From the cell containing the given text, extract its center point as [X, Y] coordinate. 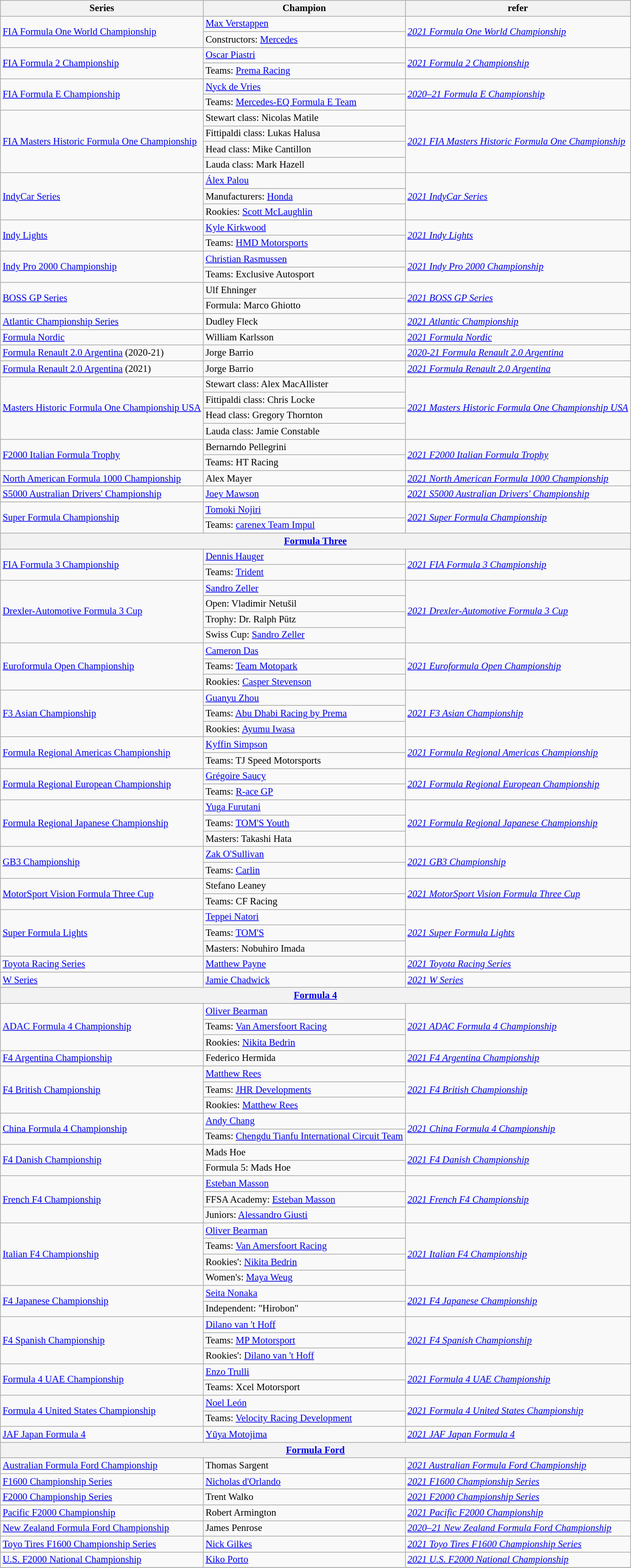
2021 MotorSport Vision Formula Three Cup [518, 894]
Formula Ford [315, 1450]
Dennis Hauger [304, 557]
FIA Formula 3 Championship [102, 564]
2021 Formula Regional Americas Championship [518, 753]
Oscar Piastri [304, 55]
2021 Formula 4 UAE Championship [518, 1380]
Formula 4 United States Championship [102, 1411]
Teams: MP Motorsport [304, 1340]
BOSS GP Series [102, 298]
2021 F4 Japanese Championship [518, 1301]
Sandro Zeller [304, 588]
2021 Formula Renault 2.0 Argentina [518, 369]
2021 Formula 2 Championship [518, 63]
Stewart class: Nicolas Matile [304, 118]
Atlantic Championship Series [102, 322]
F3 Asian Championship [102, 714]
Manufacturers: Honda [304, 196]
Formula Nordic [102, 337]
Yūya Motojima [304, 1434]
Kyffin Simpson [304, 745]
Masters: Takashi Hata [304, 839]
Open: Vladimir Netušil [304, 604]
Jamie Chadwick [304, 980]
Teams: Team Motopark [304, 666]
Teams: Velocity Racing Development [304, 1419]
Tomoki Nojiri [304, 510]
MotorSport Vision Formula Three Cup [102, 894]
Teams: carenex Team Impul [304, 526]
2021 North American Formula 1000 Championship [518, 478]
2021 BOSS GP Series [518, 298]
2021 GB3 Championship [518, 862]
refer [518, 8]
F4 Spanish Championship [102, 1341]
Enzo Trulli [304, 1372]
2021 Pacific F2000 Championship [518, 1513]
2021 F3 Asian Championship [518, 714]
Indy Pro 2000 Championship [102, 267]
Teams: Trident [304, 572]
Formula Regional Japanese Championship [102, 823]
Champion [304, 8]
2021 French F4 Championship [518, 1199]
Yuga Furutani [304, 808]
2021 China Formula 4 Championship [518, 1129]
Rookies: Casper Stevenson [304, 682]
Christian Rasmussen [304, 259]
FIA Formula One World Championship [102, 31]
2021 Super Formula Championship [518, 518]
2021 F4 Argentina Championship [518, 1058]
Teams: Chengdu Tianfu International Circuit Team [304, 1136]
Fittipaldi class: Chris Locke [304, 400]
Teams: Mercedes-EQ Formula E Team [304, 102]
Nicholas d'Orlando [304, 1481]
Super Formula Championship [102, 518]
2021 W Series [518, 980]
Mads Hoe [304, 1152]
2021 Indy Pro 2000 Championship [518, 267]
Stewart class: Alex MacAllister [304, 384]
Head class: Gregory Thornton [304, 416]
2021 FIA Formula 3 Championship [518, 564]
Rookies': Dilano van 't Hoff [304, 1356]
Guanyu Zhou [304, 698]
2021 F4 Danish Championship [518, 1160]
Álex Palou [304, 181]
Seita Nonaka [304, 1293]
F1600 Championship Series [102, 1481]
Formula 4 [315, 996]
Lauda class: Jamie Constable [304, 431]
Teams: R-ace GP [304, 792]
Teams: HMD Motorsports [304, 243]
Bernarndo Pellegrini [304, 447]
Joey Mawson [304, 494]
Thomas Sargent [304, 1466]
Teams: HT Racing [304, 463]
2021 Drexler-Automotive Formula 3 Cup [518, 611]
2021 Toyota Racing Series [518, 964]
Cameron Das [304, 651]
Formula Renault 2.0 Argentina (2021) [102, 369]
Pacific F2000 Championship [102, 1513]
2021 Italian F4 Championship [518, 1254]
North American Formula 1000 Championship [102, 478]
Toyota Racing Series [102, 964]
Super Formula Lights [102, 933]
Euroformula Open Championship [102, 666]
Independent: "Hirobon" [304, 1309]
S5000 Australian Drivers' Championship [102, 494]
Teams: Carlin [304, 870]
Rookies: Ayumu Iwasa [304, 729]
Grégoire Saucy [304, 776]
Swiss Cup: Sandro Zeller [304, 635]
Ulf Ehninger [304, 290]
GB3 Championship [102, 862]
Formula 5: Mads Hoe [304, 1168]
F4 British Championship [102, 1090]
F4 Argentina Championship [102, 1058]
2021 Super Formula Lights [518, 933]
Teams: TOM'S [304, 933]
Formula Renault 2.0 Argentina (2020-21) [102, 353]
Trent Walko [304, 1497]
JAF Japan Formula 4 [102, 1434]
Masters: Nobuhiro Imada [304, 948]
2021 U.S. F2000 National Championship [518, 1560]
Teams: Prema Racing [304, 71]
Masters Historic Formula One Championship USA [102, 408]
James Penrose [304, 1529]
Nick Gilkes [304, 1544]
2021 Toyo Tires F1600 Championship Series [518, 1544]
Head class: Mike Cantillon [304, 149]
Trophy: Dr. Ralph Pütz [304, 620]
Teams: Xcel Motorsport [304, 1387]
Toyo Tires F1600 Championship Series [102, 1544]
U.S. F2000 National Championship [102, 1560]
2021 Formula Regional European Championship [518, 784]
Andy Chang [304, 1121]
Teams: Exclusive Autosport [304, 275]
2021 Formula Nordic [518, 337]
Rookies': Nikita Bedrin [304, 1262]
Formula 4 UAE Championship [102, 1380]
Formula Three [315, 541]
2021 Indy Lights [518, 235]
China Formula 4 Championship [102, 1129]
Max Verstappen [304, 24]
Robert Armington [304, 1513]
Matthew Rees [304, 1074]
Esteban Masson [304, 1184]
Lauda class: Mark Hazell [304, 165]
Australian Formula Ford Championship [102, 1466]
2021 Masters Historic Formula One Championship USA [518, 408]
Rookies: Matthew Rees [304, 1105]
W Series [102, 980]
Teppei Natori [304, 917]
IndyCar Series [102, 196]
Kyle Kirkwood [304, 227]
F4 Japanese Championship [102, 1301]
Teams: TOM'S Youth [304, 823]
2021 FIA Masters Historic Formula One Championship [518, 142]
Teams: JHR Developments [304, 1090]
Matthew Payne [304, 964]
F4 Danish Championship [102, 1160]
FIA Formula 2 Championship [102, 63]
2021 F2000 Italian Formula Trophy [518, 455]
FIA Formula E Championship [102, 94]
F2000 Italian Formula Trophy [102, 455]
Rookies: Nikita Bedrin [304, 1042]
2021 JAF Japan Formula 4 [518, 1434]
Federico Hermida [304, 1058]
2021 Formula One World Championship [518, 31]
2021 Formula Regional Japanese Championship [518, 823]
2021 F4 British Championship [518, 1090]
Noel León [304, 1403]
Formula: Marco Ghiotto [304, 306]
F2000 Championship Series [102, 1497]
Dudley Fleck [304, 322]
2020-21 Formula Renault 2.0 Argentina [518, 353]
Teams: Abu Dhabi Racing by Prema [304, 714]
Constructors: Mercedes [304, 39]
2021 F2000 Championship Series [518, 1497]
Women's: Maya Weug [304, 1278]
FIA Masters Historic Formula One Championship [102, 142]
Formula Regional Americas Championship [102, 753]
Italian F4 Championship [102, 1254]
2021 Formula 4 United States Championship [518, 1411]
2020–21 Formula E Championship [518, 94]
Kiko Porto [304, 1560]
Drexler-Automotive Formula 3 Cup [102, 611]
Fittipaldi class: Lukas Halusa [304, 133]
ADAC Formula 4 Championship [102, 1027]
2021 Atlantic Championship [518, 322]
2021 F1600 Championship Series [518, 1481]
Dilano van 't Hoff [304, 1325]
Zak O'Sullivan [304, 854]
New Zealand Formula Ford Championship [102, 1529]
2021 Euroformula Open Championship [518, 666]
Nyck de Vries [304, 87]
William Karlsson [304, 337]
Series [102, 8]
2021 ADAC Formula 4 Championship [518, 1027]
Stefano Leaney [304, 886]
FFSA Academy: Esteban Masson [304, 1199]
Rookies: Scott McLaughlin [304, 212]
2021 F4 Spanish Championship [518, 1341]
2020–21 New Zealand Formula Ford Championship [518, 1529]
Formula Regional European Championship [102, 784]
2021 S5000 Australian Drivers' Championship [518, 494]
Alex Mayer [304, 478]
Juniors: Alessandro Giusti [304, 1215]
Indy Lights [102, 235]
2021 Australian Formula Ford Championship [518, 1466]
Teams: CF Racing [304, 902]
French F4 Championship [102, 1199]
2021 IndyCar Series [518, 196]
Teams: TJ Speed Motorsports [304, 760]
